Extract the (X, Y) coordinate from the center of the cell holding the provided text.  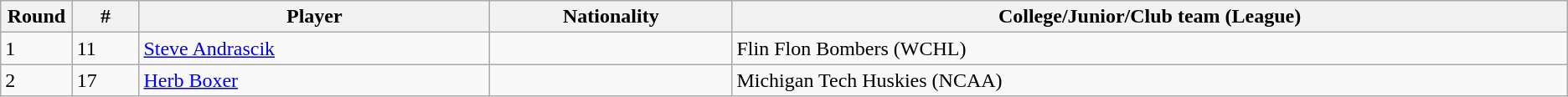
Flin Flon Bombers (WCHL) (1149, 48)
Nationality (611, 17)
1 (37, 48)
Steve Andrascik (315, 48)
College/Junior/Club team (League) (1149, 17)
Player (315, 17)
17 (106, 80)
Round (37, 17)
2 (37, 80)
11 (106, 48)
Michigan Tech Huskies (NCAA) (1149, 80)
# (106, 17)
Herb Boxer (315, 80)
